Provide the (X, Y) coordinate of the cell's center where the given text is located.  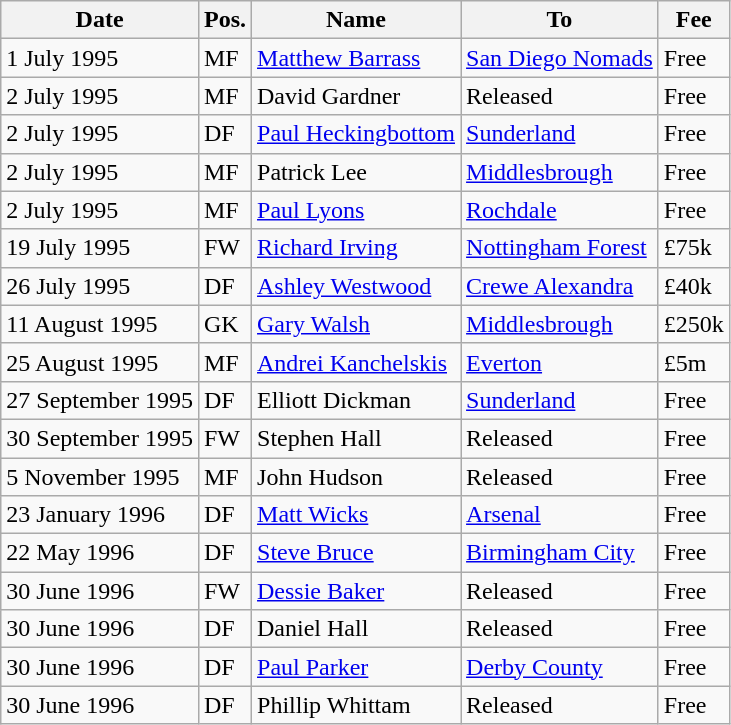
23 January 1996 (100, 515)
San Diego Nomads (560, 58)
30 September 1995 (100, 438)
Patrick Lee (356, 172)
Daniel Hall (356, 629)
GK (224, 324)
Arsenal (560, 515)
Date (100, 20)
Paul Lyons (356, 210)
Crewe Alexandra (560, 286)
Birmingham City (560, 553)
25 August 1995 (100, 362)
Nottingham Forest (560, 248)
Dessie Baker (356, 591)
To (560, 20)
Phillip Whittam (356, 705)
26 July 1995 (100, 286)
David Gardner (356, 96)
Pos. (224, 20)
Everton (560, 362)
5 November 1995 (100, 477)
Andrei Kanchelskis (356, 362)
£75k (694, 248)
Elliott Dickman (356, 400)
Matt Wicks (356, 515)
Richard Irving (356, 248)
Paul Heckingbottom (356, 134)
Ashley Westwood (356, 286)
£40k (694, 286)
John Hudson (356, 477)
27 September 1995 (100, 400)
Fee (694, 20)
Gary Walsh (356, 324)
£250k (694, 324)
Steve Bruce (356, 553)
£5m (694, 362)
Paul Parker (356, 667)
Stephen Hall (356, 438)
Matthew Barrass (356, 58)
1 July 1995 (100, 58)
Derby County (560, 667)
19 July 1995 (100, 248)
22 May 1996 (100, 553)
Rochdale (560, 210)
11 August 1995 (100, 324)
Name (356, 20)
